For the text-containing cell, return its midpoint in [X, Y] coordinate format. 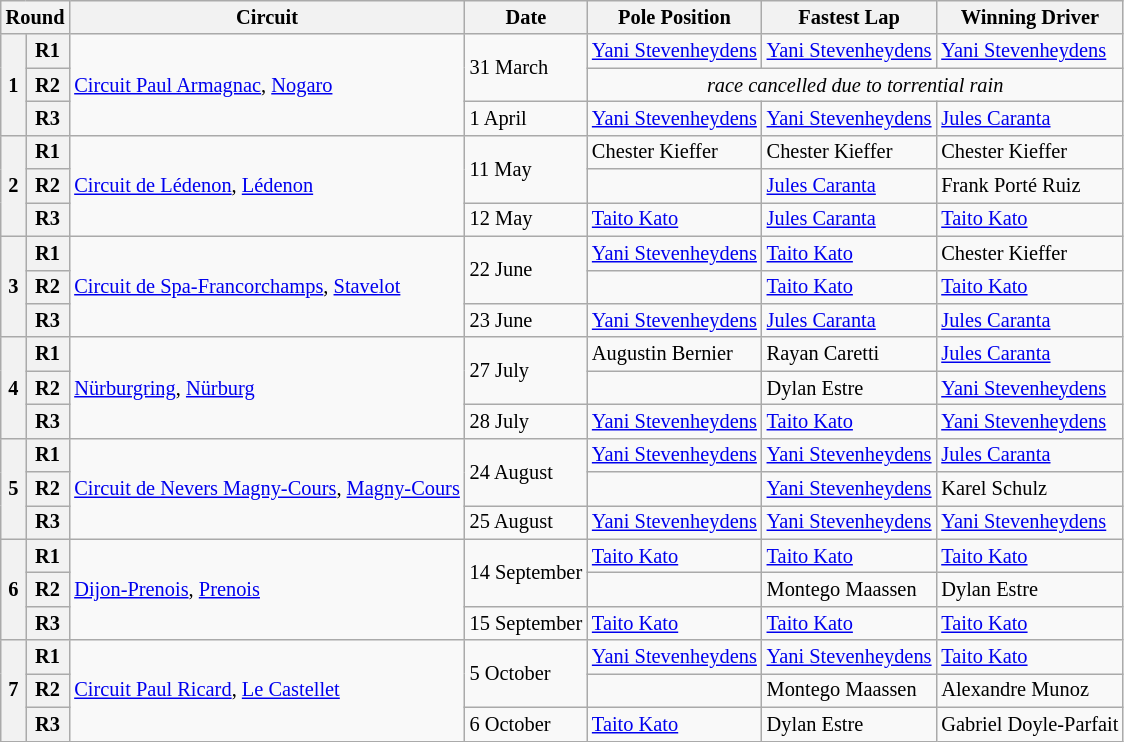
Date [526, 17]
Circuit de Lédenon, Lédenon [266, 186]
Winning Driver [1030, 17]
Frank Porté Ruiz [1030, 186]
race cancelled due to torrential rain [855, 85]
Alexandre Munoz [1030, 690]
Round [36, 17]
Dijon-Prenois, Prenois [266, 590]
14 September [526, 572]
27 July [526, 370]
1 [14, 84]
4 [14, 388]
Fastest Lap [850, 17]
3 [14, 286]
12 May [526, 219]
6 October [526, 724]
15 September [526, 623]
5 October [526, 674]
Rayan Caretti [850, 354]
28 July [526, 421]
11 May [526, 168]
Circuit Paul Armagnac, Nogaro [266, 84]
Pole Position [674, 17]
5 [14, 488]
6 [14, 590]
Nürburgring, Nürburg [266, 388]
Karel Schulz [1030, 489]
24 August [526, 472]
23 June [526, 320]
25 August [526, 522]
Circuit Paul Ricard, Le Castellet [266, 690]
Circuit [266, 17]
1 April [526, 118]
22 June [526, 270]
7 [14, 690]
Circuit de Spa-Francorchamps, Stavelot [266, 286]
Gabriel Doyle-Parfait [1030, 724]
31 March [526, 68]
Circuit de Nevers Magny-Cours, Magny-Cours [266, 488]
Augustin Bernier [674, 354]
2 [14, 186]
